Extract the [x, y] coordinate from the center of the cell holding the provided text.  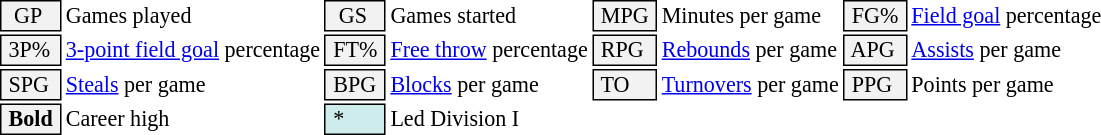
BPG [356, 85]
RPG [624, 50]
Blocks per game [489, 85]
Games started [489, 16]
GS [356, 16]
FG% [875, 16]
GP [30, 16]
Steals per game [192, 85]
Games played [192, 16]
FT% [356, 50]
PPG [875, 85]
MPG [624, 16]
Minutes per game [750, 16]
3-point field goal percentage [192, 50]
SPG [30, 85]
Free throw percentage [489, 50]
Turnovers per game [750, 85]
Rebounds per game [750, 50]
3P% [30, 50]
TO [624, 85]
APG [875, 50]
